Return the [x, y] coordinate for the center point of the cell that contains the specified text.  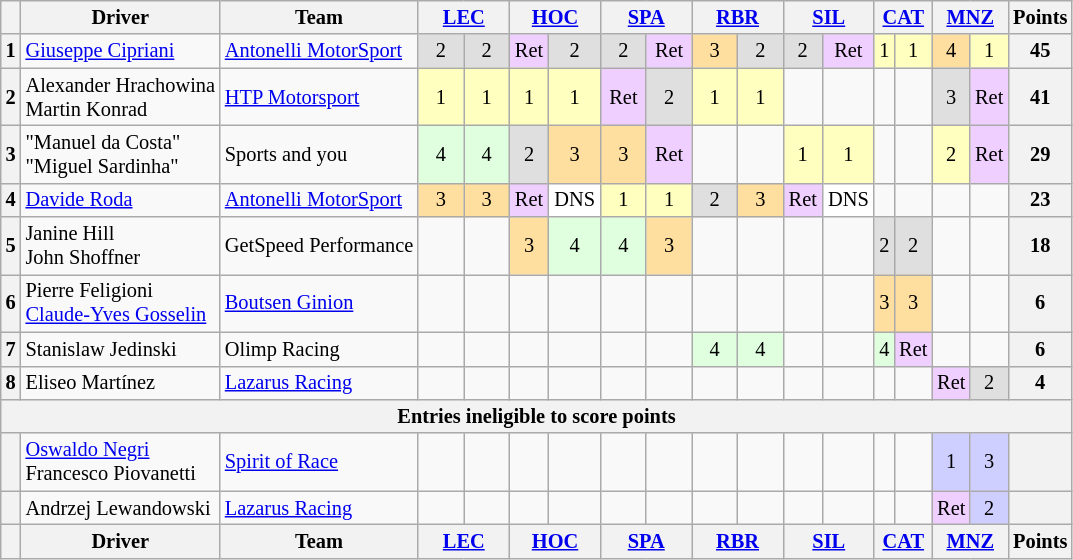
Entries ineligible to score points [536, 416]
Boutsen Ginion [319, 303]
GetSpeed Performance [319, 246]
5 [11, 246]
18 [1040, 246]
Oswaldo Negri Francesco Piovanetti [120, 462]
Stanislaw Jedinski [120, 349]
Alexander Hrachowina Martin Konrad [120, 97]
Spirit of Race [319, 462]
Pierre Feligioni Claude-Yves Gosselin [120, 303]
Janine Hill John Shoffner [120, 246]
Sports and you [319, 154]
Eliseo Martínez [120, 383]
29 [1040, 154]
"Manuel da Costa" "Miguel Sardinha" [120, 154]
45 [1040, 51]
Davide Roda [120, 200]
Giuseppe Cipriani [120, 51]
Andrzej Lewandowski [120, 508]
HTP Motorsport [319, 97]
7 [11, 349]
8 [11, 383]
23 [1040, 200]
41 [1040, 97]
Olimp Racing [319, 349]
